Search for the cell housing the specified text and yield its [x, y] center coordinate. 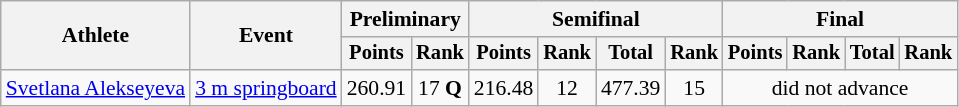
260.91 [376, 88]
3 m springboard [266, 88]
15 [694, 88]
Final [840, 19]
did not advance [840, 88]
Semifinal [596, 19]
12 [567, 88]
Svetlana Alekseyeva [96, 88]
477.39 [630, 88]
Athlete [96, 36]
Event [266, 36]
216.48 [504, 88]
Preliminary [406, 19]
17 Q [440, 88]
